Extract the [X, Y] coordinate from the center of the cell holding the provided text.  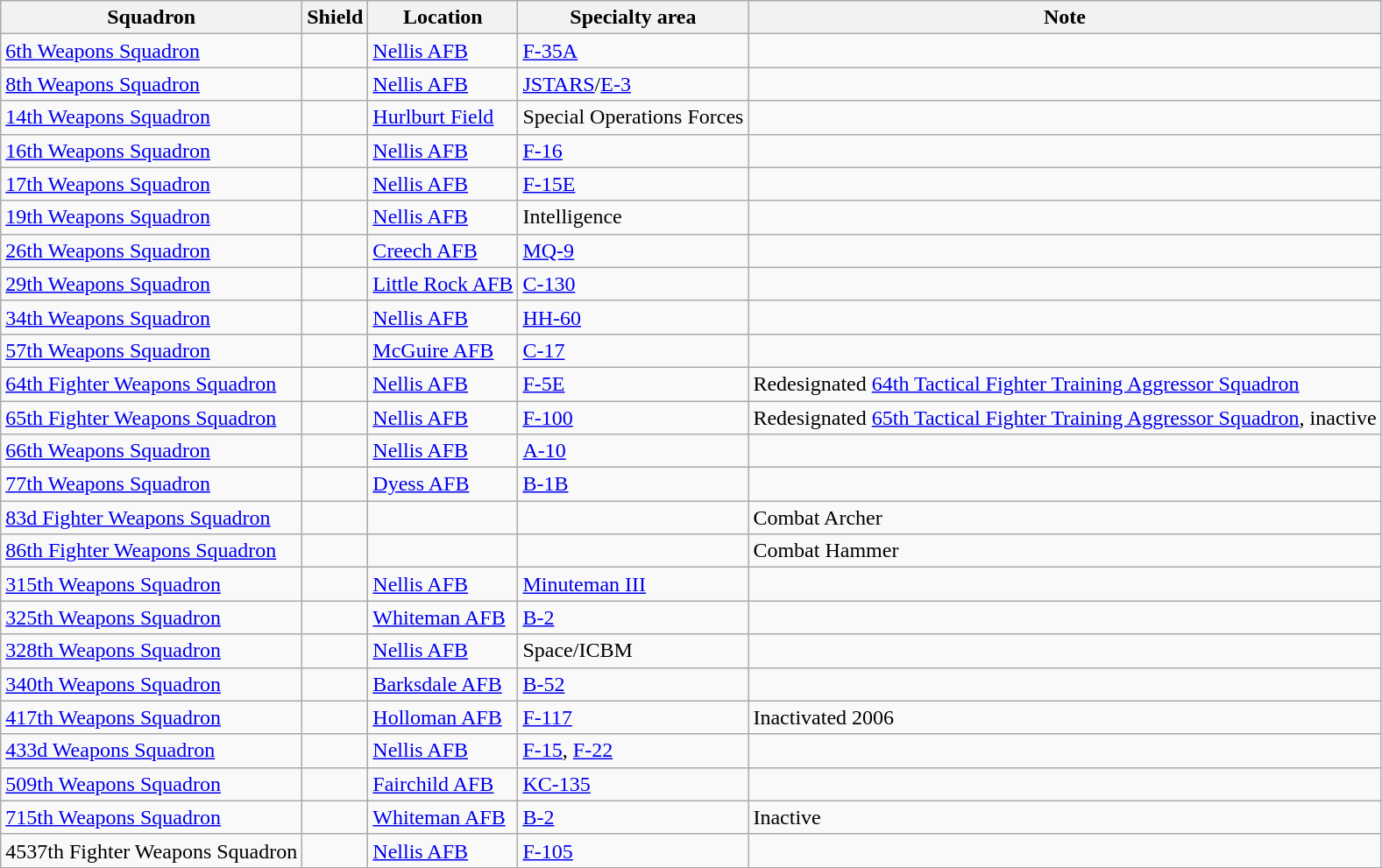
340th Weapons Squadron [152, 684]
Squadron [152, 18]
JSTARS/E-3 [633, 84]
F-105 [633, 850]
Fairchild AFB [443, 784]
Shield [335, 18]
17th Weapons Squadron [152, 184]
Minuteman III [633, 584]
B-52 [633, 684]
Combat Archer [1065, 518]
MQ-9 [633, 251]
14th Weapons Squadron [152, 117]
Redesignated 65th Tactical Fighter Training Aggressor Squadron, inactive [1065, 418]
Note [1065, 18]
Location [443, 18]
HH-60 [633, 317]
C-130 [633, 284]
Barksdale AFB [443, 684]
29th Weapons Squadron [152, 284]
57th Weapons Squadron [152, 350]
Dyess AFB [443, 484]
B-1B [633, 484]
F-5E [633, 384]
F-117 [633, 717]
77th Weapons Squadron [152, 484]
A-10 [633, 451]
Inactivated 2006 [1065, 717]
Combat Hammer [1065, 551]
F-15E [633, 184]
F-35A [633, 51]
64th Fighter Weapons Squadron [152, 384]
19th Weapons Squadron [152, 217]
83d Fighter Weapons Squadron [152, 518]
Space/ICBM [633, 651]
715th Weapons Squadron [152, 817]
McGuire AFB [443, 350]
KC-135 [633, 784]
Hurlburt Field [443, 117]
6th Weapons Squadron [152, 51]
F-16 [633, 151]
Creech AFB [443, 251]
417th Weapons Squadron [152, 717]
Specialty area [633, 18]
34th Weapons Squadron [152, 317]
26th Weapons Squadron [152, 251]
8th Weapons Squadron [152, 84]
16th Weapons Squadron [152, 151]
328th Weapons Squadron [152, 651]
509th Weapons Squadron [152, 784]
325th Weapons Squadron [152, 617]
66th Weapons Squadron [152, 451]
Intelligence [633, 217]
315th Weapons Squadron [152, 584]
Inactive [1065, 817]
Little Rock AFB [443, 284]
433d Weapons Squadron [152, 751]
F-100 [633, 418]
65th Fighter Weapons Squadron [152, 418]
Holloman AFB [443, 717]
Special Operations Forces [633, 117]
C-17 [633, 350]
F-15, F-22 [633, 751]
Redesignated 64th Tactical Fighter Training Aggressor Squadron [1065, 384]
86th Fighter Weapons Squadron [152, 551]
4537th Fighter Weapons Squadron [152, 850]
